Find where the given text appears and provide that cell's center as (x, y) coordinate. 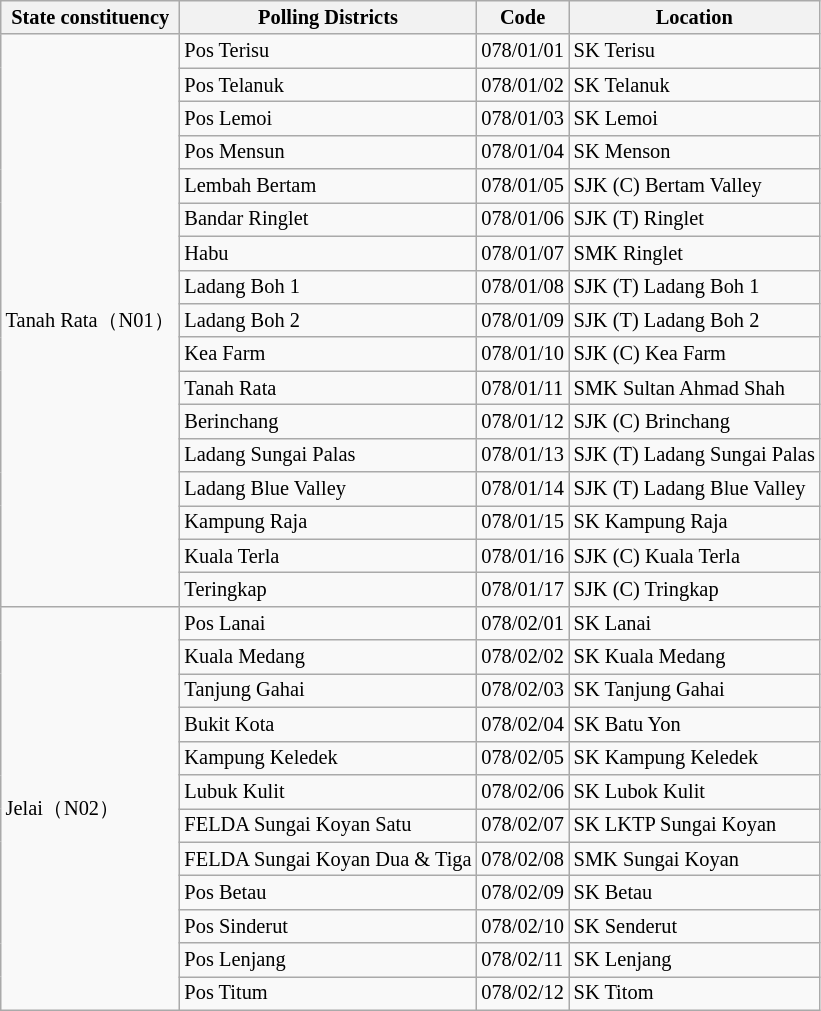
078/01/02 (522, 85)
SK Lemoi (694, 118)
State constituency (90, 17)
Code (522, 17)
078/01/14 (522, 489)
078/02/10 (522, 926)
Polling Districts (328, 17)
SK Lenjang (694, 960)
Bukit Kota (328, 724)
Teringkap (328, 589)
SJK (C) Kuala Terla (694, 556)
SMK Ringlet (694, 253)
SK Kuala Medang (694, 657)
078/01/01 (522, 51)
078/01/16 (522, 556)
078/02/01 (522, 623)
078/02/06 (522, 791)
Bandar Ringlet (328, 219)
Pos Lenjang (328, 960)
SK Batu Yon (694, 724)
078/02/12 (522, 993)
SK Kampung Raja (694, 522)
SJK (T) Ringlet (694, 219)
078/02/03 (522, 690)
078/01/08 (522, 287)
078/01/11 (522, 388)
Pos Sinderut (328, 926)
Ladang Blue Valley (328, 489)
Tanjung Gahai (328, 690)
SK Telanuk (694, 85)
SJK (C) Kea Farm (694, 354)
Pos Lanai (328, 623)
078/01/15 (522, 522)
Kuala Medang (328, 657)
SK Titom (694, 993)
078/02/07 (522, 825)
SK Senderut (694, 926)
SK Kampung Keledek (694, 758)
FELDA Sungai Koyan Satu (328, 825)
SJK (T) Ladang Sungai Palas (694, 455)
SMK Sultan Ahmad Shah (694, 388)
078/01/17 (522, 589)
SK Lanai (694, 623)
078/01/12 (522, 421)
078/01/09 (522, 320)
SJK (C) Bertam Valley (694, 186)
Ladang Boh 2 (328, 320)
Ladang Boh 1 (328, 287)
078/01/06 (522, 219)
078/01/03 (522, 118)
SJK (T) Ladang Boh 1 (694, 287)
Berinchang (328, 421)
SK LKTP Sungai Koyan (694, 825)
SJK (T) Ladang Boh 2 (694, 320)
Pos Betau (328, 892)
Kuala Terla (328, 556)
Tanah Rata (328, 388)
FELDA Sungai Koyan Dua & Tiga (328, 859)
078/01/13 (522, 455)
Pos Telanuk (328, 85)
078/02/08 (522, 859)
Pos Mensun (328, 152)
078/02/02 (522, 657)
Pos Lemoi (328, 118)
078/02/05 (522, 758)
Kea Farm (328, 354)
SJK (C) Tringkap (694, 589)
Location (694, 17)
Lembah Bertam (328, 186)
SK Terisu (694, 51)
SK Tanjung Gahai (694, 690)
078/01/10 (522, 354)
SJK (C) Brinchang (694, 421)
078/01/07 (522, 253)
Jelai（N02） (90, 808)
Lubuk Kulit (328, 791)
078/02/09 (522, 892)
078/01/04 (522, 152)
Pos Titum (328, 993)
Kampung Keledek (328, 758)
SK Lubok Kulit (694, 791)
078/01/05 (522, 186)
Ladang Sungai Palas (328, 455)
Tanah Rata（N01） (90, 320)
Pos Terisu (328, 51)
078/02/04 (522, 724)
SK Menson (694, 152)
SJK (T) Ladang Blue Valley (694, 489)
Kampung Raja (328, 522)
Habu (328, 253)
SMK Sungai Koyan (694, 859)
SK Betau (694, 892)
078/02/11 (522, 960)
